Capture the cell that displays the provided text and extract its (X, Y) central coordinate. 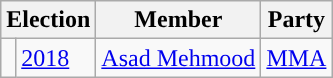
Election (48, 20)
Party (296, 20)
2018 (56, 58)
Asad Mehmood (178, 58)
MMA (296, 58)
Member (178, 20)
